Find where the given text appears and provide that cell's center as [X, Y] coordinate. 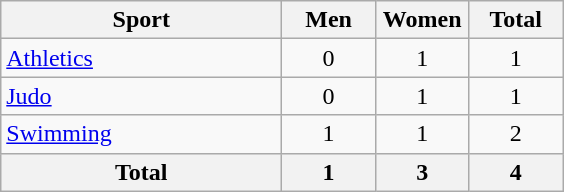
4 [516, 172]
2 [516, 134]
Judo [142, 96]
Swimming [142, 134]
3 [422, 172]
Men [329, 20]
Sport [142, 20]
Women [422, 20]
Athletics [142, 58]
